Determine the [x, y] coordinate at the center of the cell enclosing the given text.  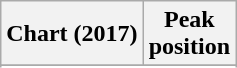
Chart (2017) [72, 34]
Peakposition [189, 34]
